Detect which cell encompasses the target text, then output its [X, Y] center coordinate. 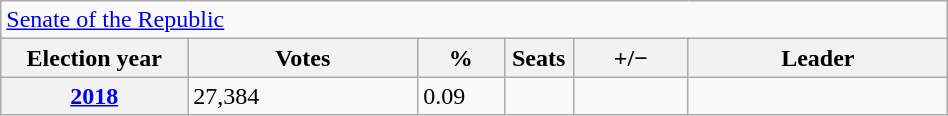
Senate of the Republic [474, 20]
27,384 [303, 96]
% [461, 58]
+/− [630, 58]
Seats [538, 58]
Votes [303, 58]
Election year [94, 58]
0.09 [461, 96]
Leader [818, 58]
2018 [94, 96]
